Determine the (x, y) coordinate at the center of the cell enclosing the given text.  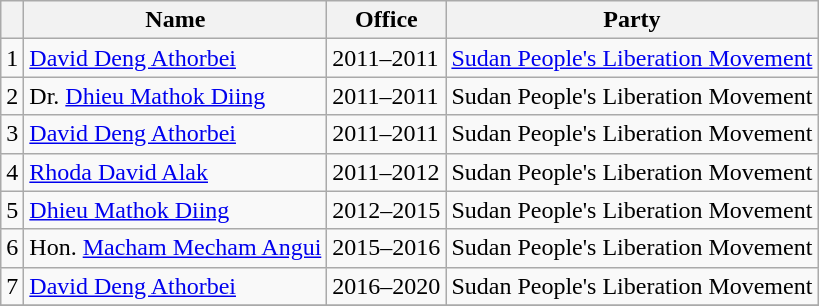
2015–2016 (386, 248)
Dr. Dhieu Mathok Diing (176, 96)
2012–2015 (386, 210)
5 (12, 210)
1 (12, 58)
2011–2012 (386, 172)
2016–2020 (386, 286)
Hon. Macham Mecham Angui (176, 248)
Dhieu Mathok Diing (176, 210)
7 (12, 286)
3 (12, 134)
Rhoda David Alak (176, 172)
Party (632, 20)
2 (12, 96)
Office (386, 20)
6 (12, 248)
Name (176, 20)
4 (12, 172)
